Scan for the cell matching the given text and deliver its [X, Y] coordinate at center. 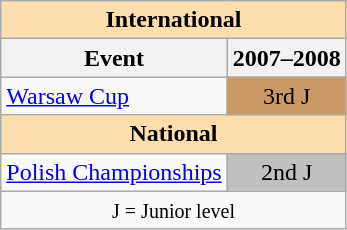
J = Junior level [174, 210]
National [174, 134]
Polish Championships [114, 172]
3rd J [286, 96]
Warsaw Cup [114, 96]
International [174, 20]
Event [114, 58]
2nd J [286, 172]
2007–2008 [286, 58]
